Pinpoint the cell where the given text exists, returning its (X, Y) midpoint coordinate. 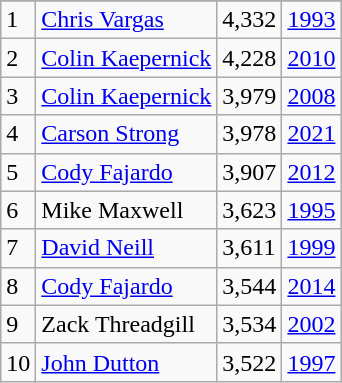
2008 (312, 96)
David Neill (126, 248)
3,907 (250, 172)
3,544 (250, 286)
1993 (312, 20)
Mike Maxwell (126, 210)
2021 (312, 134)
5 (18, 172)
3,623 (250, 210)
Zack Threadgill (126, 324)
3,611 (250, 248)
4,228 (250, 58)
7 (18, 248)
John Dutton (126, 362)
3,979 (250, 96)
2010 (312, 58)
4,332 (250, 20)
1997 (312, 362)
10 (18, 362)
1 (18, 20)
Chris Vargas (126, 20)
9 (18, 324)
1995 (312, 210)
2014 (312, 286)
8 (18, 286)
2002 (312, 324)
4 (18, 134)
3,522 (250, 362)
3 (18, 96)
1999 (312, 248)
Carson Strong (126, 134)
3,978 (250, 134)
2012 (312, 172)
6 (18, 210)
2 (18, 58)
3,534 (250, 324)
